Provide the (x, y) coordinate of the cell's center where the given text is located.  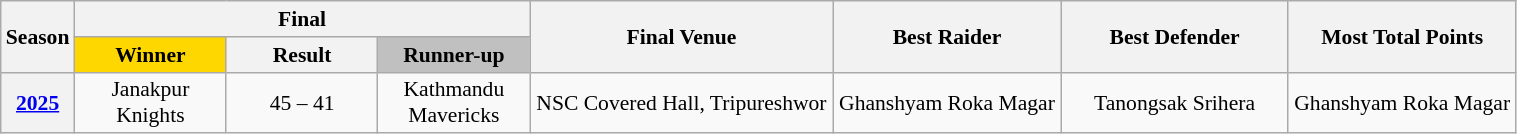
Final Venue (682, 36)
Best Raider (947, 36)
Result (302, 55)
Tanongsak Srihera (1175, 102)
Final (302, 19)
Winner (151, 55)
Kathmandu Mavericks (454, 102)
NSC Covered Hall, Tripureshwor (682, 102)
2025 (38, 102)
Runner-up (454, 55)
Most Total Points (1402, 36)
Best Defender (1175, 36)
45 – 41 (302, 102)
Janakpur Knights (151, 102)
Season (38, 36)
